Pinpoint the cell where the given text exists, returning its (x, y) midpoint coordinate. 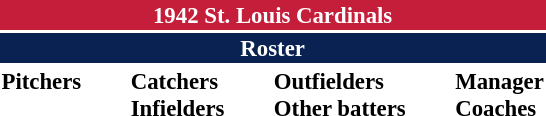
1942 St. Louis Cardinals (272, 15)
Roster (272, 48)
